Pinpoint the cell where the given text exists, returning its (x, y) midpoint coordinate. 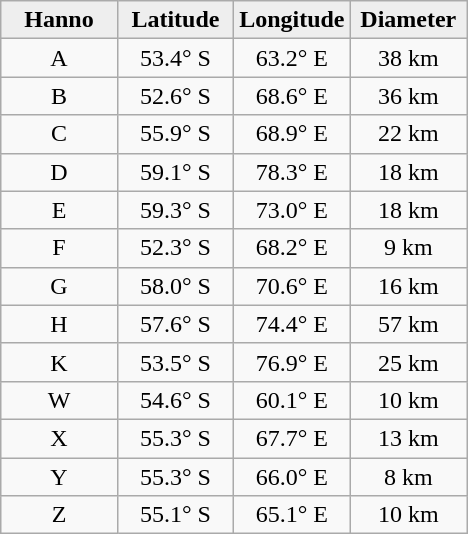
78.3° E (292, 172)
57.6° S (175, 324)
13 km (408, 438)
58.0° S (175, 286)
Hanno (59, 20)
W (59, 400)
60.1° E (292, 400)
F (59, 248)
Latitude (175, 20)
55.1° S (175, 515)
68.2° E (292, 248)
K (59, 362)
74.4° E (292, 324)
53.5° S (175, 362)
76.9° E (292, 362)
16 km (408, 286)
67.7° E (292, 438)
59.3° S (175, 210)
55.9° S (175, 134)
B (59, 96)
52.6° S (175, 96)
66.0° E (292, 477)
65.1° E (292, 515)
Diameter (408, 20)
63.2° E (292, 58)
68.9° E (292, 134)
25 km (408, 362)
22 km (408, 134)
57 km (408, 324)
C (59, 134)
8 km (408, 477)
D (59, 172)
H (59, 324)
36 km (408, 96)
54.6° S (175, 400)
9 km (408, 248)
68.6° E (292, 96)
Y (59, 477)
59.1° S (175, 172)
A (59, 58)
52.3° S (175, 248)
G (59, 286)
X (59, 438)
70.6° E (292, 286)
53.4° S (175, 58)
Longitude (292, 20)
73.0° E (292, 210)
E (59, 210)
Z (59, 515)
38 km (408, 58)
